Output the (x, y) coordinate of the center of the cell containing the given text.  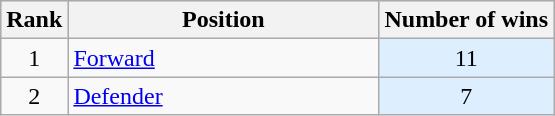
Number of wins (466, 20)
Position (224, 20)
Forward (224, 58)
11 (466, 58)
1 (34, 58)
7 (466, 96)
Defender (224, 96)
Rank (34, 20)
2 (34, 96)
